Detect which cell encompasses the target text, then output its [X, Y] center coordinate. 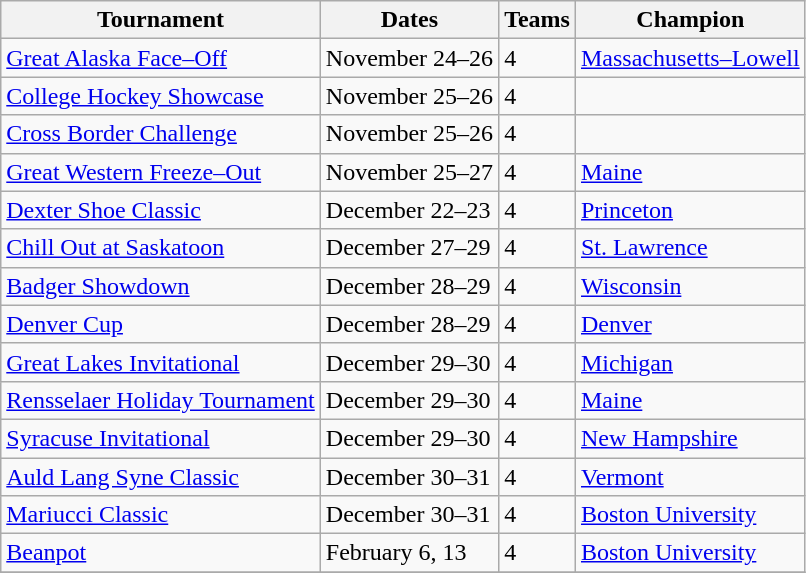
Great Western Freeze–Out [161, 172]
December 22–23 [409, 210]
College Hockey Showcase [161, 96]
Massachusetts–Lowell [690, 58]
Badger Showdown [161, 286]
New Hampshire [690, 438]
Dates [409, 20]
Rensselaer Holiday Tournament [161, 400]
St. Lawrence [690, 248]
Chill Out at Saskatoon [161, 248]
Champion [690, 20]
Beanpot [161, 553]
Princeton [690, 210]
November 25–27 [409, 172]
Cross Border Challenge [161, 134]
Syracuse Invitational [161, 438]
December 27–29 [409, 248]
Denver Cup [161, 324]
November 24–26 [409, 58]
Teams [538, 20]
Great Lakes Invitational [161, 362]
February 6, 13 [409, 553]
Mariucci Classic [161, 515]
Denver [690, 324]
Auld Lang Syne Classic [161, 477]
Great Alaska Face–Off [161, 58]
Tournament [161, 20]
Wisconsin [690, 286]
Michigan [690, 362]
Vermont [690, 477]
Dexter Shoe Classic [161, 210]
